Output the [X, Y] coordinate of the center of the cell containing the given text.  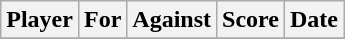
For [102, 20]
Score [251, 20]
Against [172, 20]
Player [40, 20]
Date [314, 20]
